Detect which cell encompasses the target text, then output its [x, y] center coordinate. 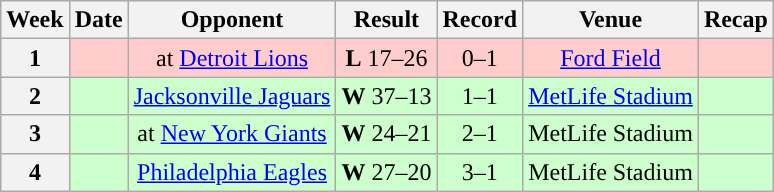
Jacksonville Jaguars [232, 96]
L 17–26 [386, 58]
Opponent [232, 20]
Philadelphia Eagles [232, 172]
Ford Field [611, 58]
3–1 [480, 172]
1–1 [480, 96]
3 [35, 134]
Venue [611, 20]
4 [35, 172]
Record [480, 20]
2–1 [480, 134]
W 37–13 [386, 96]
Week [35, 20]
2 [35, 96]
Recap [736, 20]
at Detroit Lions [232, 58]
Result [386, 20]
Date [98, 20]
0–1 [480, 58]
at New York Giants [232, 134]
W 27–20 [386, 172]
W 24–21 [386, 134]
1 [35, 58]
